Determine the (X, Y) coordinate at the center of the cell enclosing the given text.  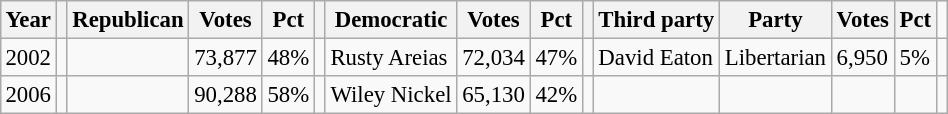
42% (556, 95)
Year (28, 20)
Democratic (391, 20)
Rusty Areias (391, 57)
72,034 (494, 57)
5% (915, 57)
73,877 (226, 57)
48% (288, 57)
David Eaton (656, 57)
2006 (28, 95)
2002 (28, 57)
Party (775, 20)
65,130 (494, 95)
47% (556, 57)
Libertarian (775, 57)
90,288 (226, 95)
6,950 (862, 57)
Republican (128, 20)
Wiley Nickel (391, 95)
58% (288, 95)
Third party (656, 20)
